Return [X, Y] of the center of cell containing provided text 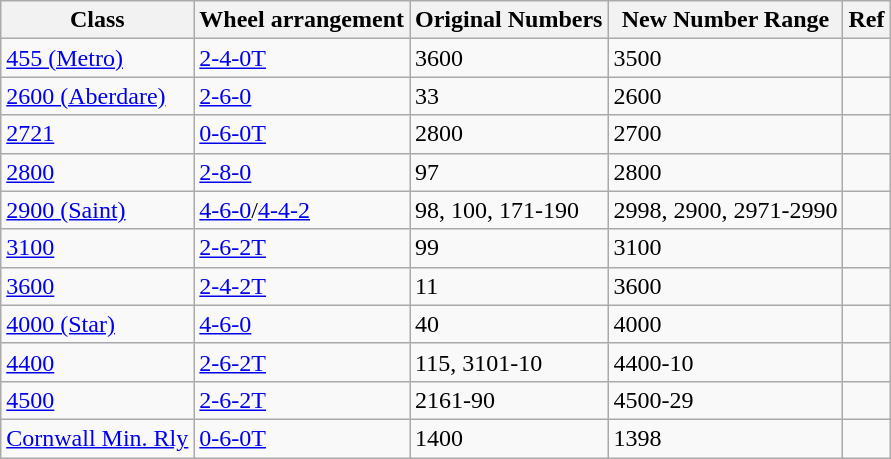
455 (Metro) [98, 58]
4-6-0 [302, 324]
2600 [726, 96]
99 [509, 248]
2721 [98, 134]
98, 100, 171-190 [509, 210]
97 [509, 172]
4500-29 [726, 400]
Wheel arrangement [302, 20]
2998, 2900, 2971-2990 [726, 210]
4400 [98, 362]
Original Numbers [509, 20]
New Number Range [726, 20]
2700 [726, 134]
Ref [866, 20]
2-4-2T [302, 286]
2-6-0 [302, 96]
1398 [726, 438]
1400 [509, 438]
4-6-0/4-4-2 [302, 210]
Class [98, 20]
4000 [726, 324]
3500 [726, 58]
Cornwall Min. Rly [98, 438]
4400-10 [726, 362]
2-4-0T [302, 58]
2600 (Aberdare) [98, 96]
2161-90 [509, 400]
33 [509, 96]
2-8-0 [302, 172]
11 [509, 286]
4000 (Star) [98, 324]
115, 3101-10 [509, 362]
40 [509, 324]
4500 [98, 400]
2900 (Saint) [98, 210]
